Pinpoint the cell where the given text exists, returning its (X, Y) midpoint coordinate. 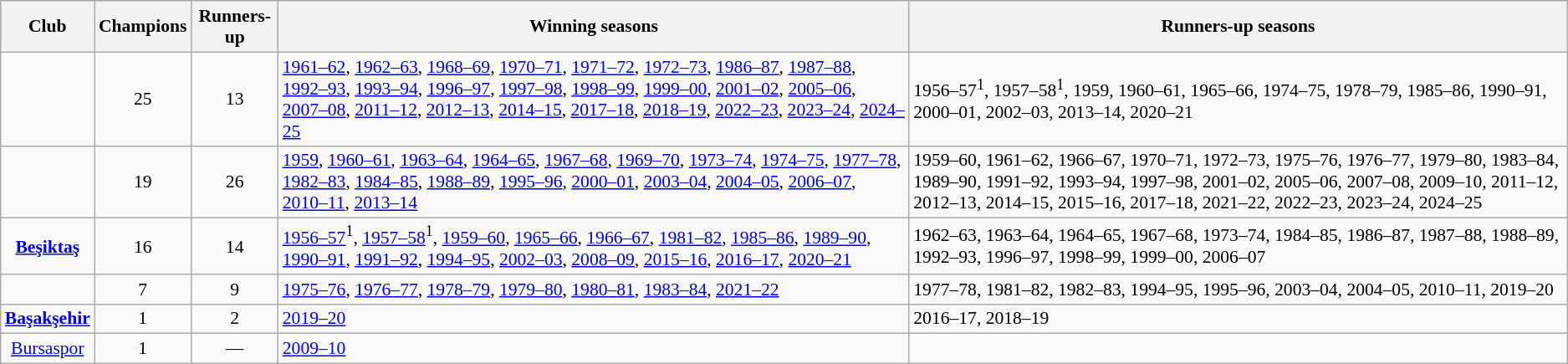
1975–76, 1976–77, 1978–79, 1979–80, 1980–81, 1983–84, 2021–22 (594, 290)
26 (235, 182)
1956–571, 1957–581, 1959–60, 1965–66, 1966–67, 1981–82, 1985–86, 1989–90, 1990–91, 1991–92, 1994–95, 2002–03, 2008–09, 2015–16, 2016–17, 2020–21 (594, 246)
Champions (143, 27)
2016–17, 2018–19 (1238, 319)
2019–20 (594, 319)
Runners-up seasons (1238, 27)
Başakşehir (48, 319)
19 (143, 182)
1956–571, 1957–581, 1959, 1960–61, 1965–66, 1974–75, 1978–79, 1985–86, 1990–91, 2000–01, 2002–03, 2013–14, 2020–21 (1238, 99)
Runners-up (235, 27)
Bursaspor (48, 349)
13 (235, 99)
Club (48, 27)
25 (143, 99)
1977–78, 1981–82, 1982–83, 1994–95, 1995–96, 2003–04, 2004–05, 2010–11, 2019–20 (1238, 290)
Winning seasons (594, 27)
1962–63, 1963–64, 1964–65, 1967–68, 1973–74, 1984–85, 1986–87, 1987–88, 1988–89, 1992–93, 1996–97, 1998–99, 1999–00, 2006–07 (1238, 246)
9 (235, 290)
Beşiktaş (48, 246)
2 (235, 319)
2009–10 (594, 349)
7 (143, 290)
16 (143, 246)
— (235, 349)
14 (235, 246)
